Provide the (x, y) coordinate of the cell's center where the given text is located.  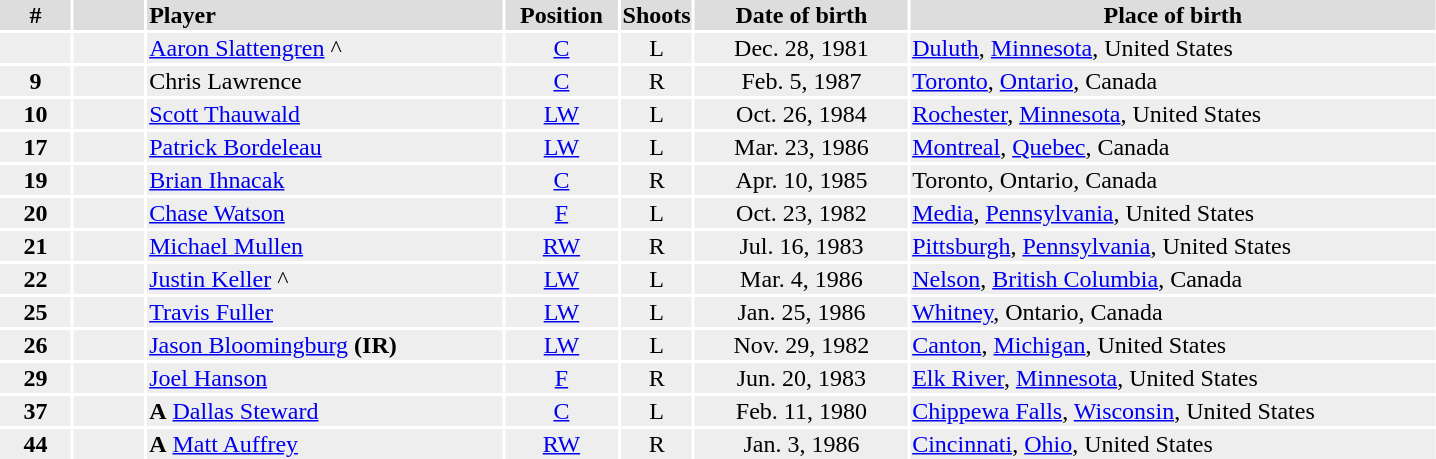
Michael Mullen (325, 246)
17 (36, 147)
Jan. 25, 1986 (802, 312)
Jun. 20, 1983 (802, 378)
Cincinnati, Ohio, United States (1173, 444)
Media, Pennsylvania, United States (1173, 213)
Canton, Michigan, United States (1173, 345)
Pittsburgh, Pennsylvania, United States (1173, 246)
Rochester, Minnesota, United States (1173, 114)
A Matt Auffrey (325, 444)
Whitney, Ontario, Canada (1173, 312)
Feb. 5, 1987 (802, 81)
Patrick Bordeleau (325, 147)
Mar. 4, 1986 (802, 279)
Justin Keller ^ (325, 279)
9 (36, 81)
44 (36, 444)
Oct. 23, 1982 (802, 213)
Position (562, 15)
Brian Ihnacak (325, 180)
Jul. 16, 1983 (802, 246)
Date of birth (802, 15)
Montreal, Quebec, Canada (1173, 147)
25 (36, 312)
19 (36, 180)
Aaron Slattengren ^ (325, 48)
Duluth, Minnesota, United States (1173, 48)
Chris Lawrence (325, 81)
Shoots (656, 15)
Nov. 29, 1982 (802, 345)
Feb. 11, 1980 (802, 411)
22 (36, 279)
Jan. 3, 1986 (802, 444)
10 (36, 114)
Joel Hanson (325, 378)
29 (36, 378)
# (36, 15)
Elk River, Minnesota, United States (1173, 378)
A Dallas Steward (325, 411)
Dec. 28, 1981 (802, 48)
Apr. 10, 1985 (802, 180)
Chippewa Falls, Wisconsin, United States (1173, 411)
Jason Bloomingburg (IR) (325, 345)
Scott Thauwald (325, 114)
Chase Watson (325, 213)
21 (36, 246)
Nelson, British Columbia, Canada (1173, 279)
Oct. 26, 1984 (802, 114)
37 (36, 411)
26 (36, 345)
Place of birth (1173, 15)
Player (325, 15)
Mar. 23, 1986 (802, 147)
20 (36, 213)
Travis Fuller (325, 312)
